Return the [X, Y] coordinate for the center point of the cell that contains the specified text.  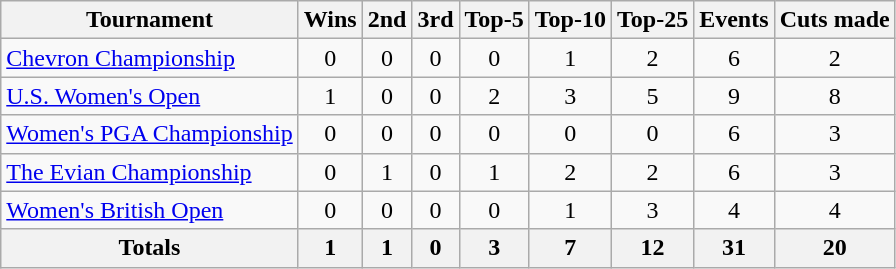
Totals [150, 248]
Chevron Championship [150, 58]
2nd [387, 20]
3rd [436, 20]
8 [834, 96]
Events [734, 20]
Women's British Open [150, 210]
20 [834, 248]
Top-5 [494, 20]
7 [570, 248]
31 [734, 248]
Wins [330, 20]
Top-25 [652, 20]
12 [652, 248]
Women's PGA Championship [150, 134]
Top-10 [570, 20]
Tournament [150, 20]
9 [734, 96]
5 [652, 96]
U.S. Women's Open [150, 96]
The Evian Championship [150, 172]
Cuts made [834, 20]
